Pinpoint the cell where the given text exists, returning its [x, y] midpoint coordinate. 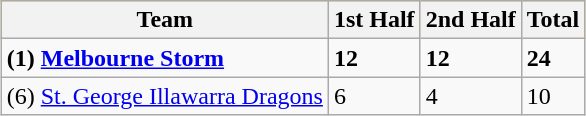
24 [553, 58]
1st Half [374, 20]
(6) St. George Illawarra Dragons [164, 96]
Team [164, 20]
2nd Half [470, 20]
(1) Melbourne Storm [164, 58]
Total [553, 20]
6 [374, 96]
4 [470, 96]
10 [553, 96]
